Extract the (x, y) coordinate from the center of the cell holding the provided text.  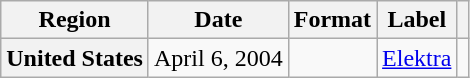
Format (332, 20)
Label (417, 20)
United States (75, 58)
Region (75, 20)
April 6, 2004 (218, 58)
Date (218, 20)
Elektra (417, 58)
